Return [X, Y] of the center of cell containing provided text 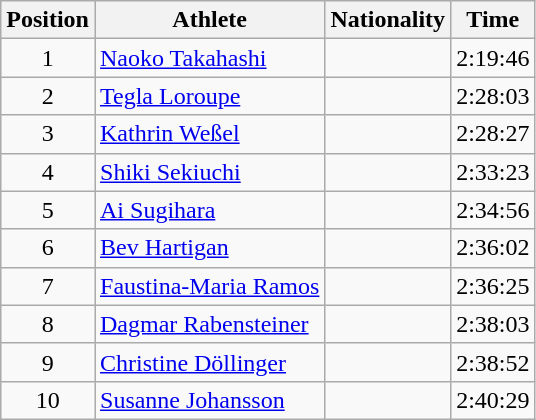
Ai Sugihara [209, 210]
1 [48, 58]
2:40:29 [493, 400]
Christine Döllinger [209, 362]
2:28:27 [493, 134]
5 [48, 210]
3 [48, 134]
2:36:02 [493, 248]
2 [48, 96]
Time [493, 20]
2:36:25 [493, 286]
2:33:23 [493, 172]
6 [48, 248]
2:38:03 [493, 324]
2:34:56 [493, 210]
8 [48, 324]
Dagmar Rabensteiner [209, 324]
2:38:52 [493, 362]
Position [48, 20]
Susanne Johansson [209, 400]
4 [48, 172]
Athlete [209, 20]
Shiki Sekiuchi [209, 172]
Tegla Loroupe [209, 96]
Bev Hartigan [209, 248]
9 [48, 362]
Kathrin Weßel [209, 134]
2:28:03 [493, 96]
10 [48, 400]
2:19:46 [493, 58]
Faustina-Maria Ramos [209, 286]
7 [48, 286]
Naoko Takahashi [209, 58]
Nationality [388, 20]
